Return the (X, Y) coordinate for the center point of the cell that contains the specified text.  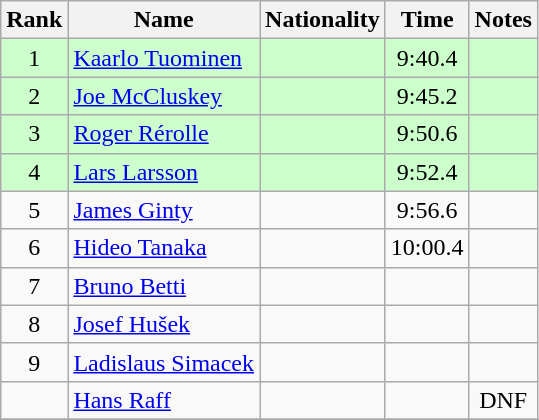
Bruno Betti (164, 286)
3 (34, 134)
Nationality (323, 20)
Time (427, 20)
Lars Larsson (164, 172)
2 (34, 96)
Josef Hušek (164, 324)
Notes (503, 20)
9:50.6 (427, 134)
Roger Rérolle (164, 134)
10:00.4 (427, 248)
4 (34, 172)
5 (34, 210)
9:40.4 (427, 58)
Name (164, 20)
9:45.2 (427, 96)
1 (34, 58)
Ladislaus Simacek (164, 362)
Kaarlo Tuominen (164, 58)
Rank (34, 20)
Hideo Tanaka (164, 248)
7 (34, 286)
9 (34, 362)
6 (34, 248)
9:52.4 (427, 172)
9:56.6 (427, 210)
James Ginty (164, 210)
8 (34, 324)
Joe McCluskey (164, 96)
DNF (503, 400)
Hans Raff (164, 400)
